Capture the cell that displays the provided text and extract its (x, y) central coordinate. 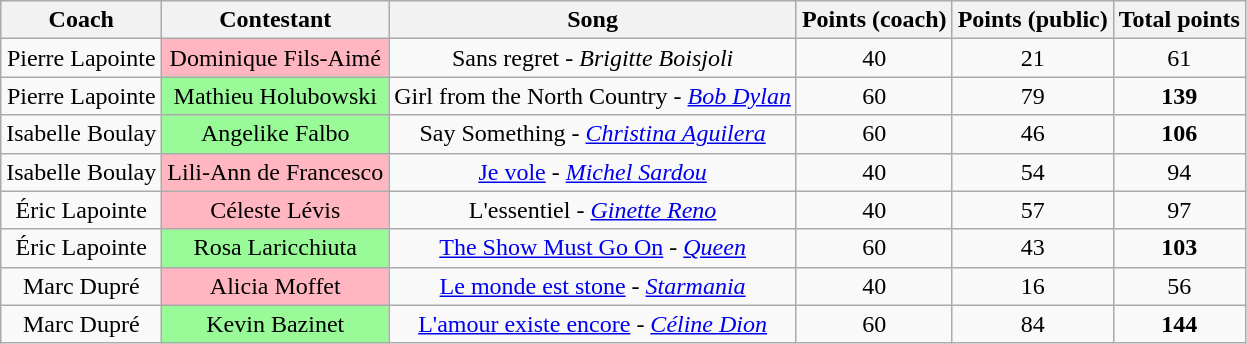
57 (1032, 210)
Céleste Lévis (276, 210)
Points (coach) (874, 20)
Total points (1179, 20)
144 (1179, 324)
Le monde est stone - Starmania (593, 286)
43 (1032, 248)
Coach (82, 20)
54 (1032, 172)
Sans regret - Brigitte Boisjoli (593, 58)
Kevin Bazinet (276, 324)
Song (593, 20)
L'essentiel - Ginette Reno (593, 210)
The Show Must Go On - Queen (593, 248)
Mathieu Holubowski (276, 96)
Girl from the North Country - Bob Dylan (593, 96)
Angelike Falbo (276, 134)
Rosa Laricchiuta (276, 248)
56 (1179, 286)
94 (1179, 172)
Je vole - Michel Sardou (593, 172)
Dominique Fils-Aimé (276, 58)
84 (1032, 324)
Say Something - Christina Aguilera (593, 134)
Lili-Ann de Francesco (276, 172)
139 (1179, 96)
61 (1179, 58)
Points (public) (1032, 20)
79 (1032, 96)
L'amour existe encore - Céline Dion (593, 324)
46 (1032, 134)
21 (1032, 58)
97 (1179, 210)
103 (1179, 248)
16 (1032, 286)
Alicia Moffet (276, 286)
Contestant (276, 20)
106 (1179, 134)
